Capture the cell that displays the provided text and extract its [x, y] central coordinate. 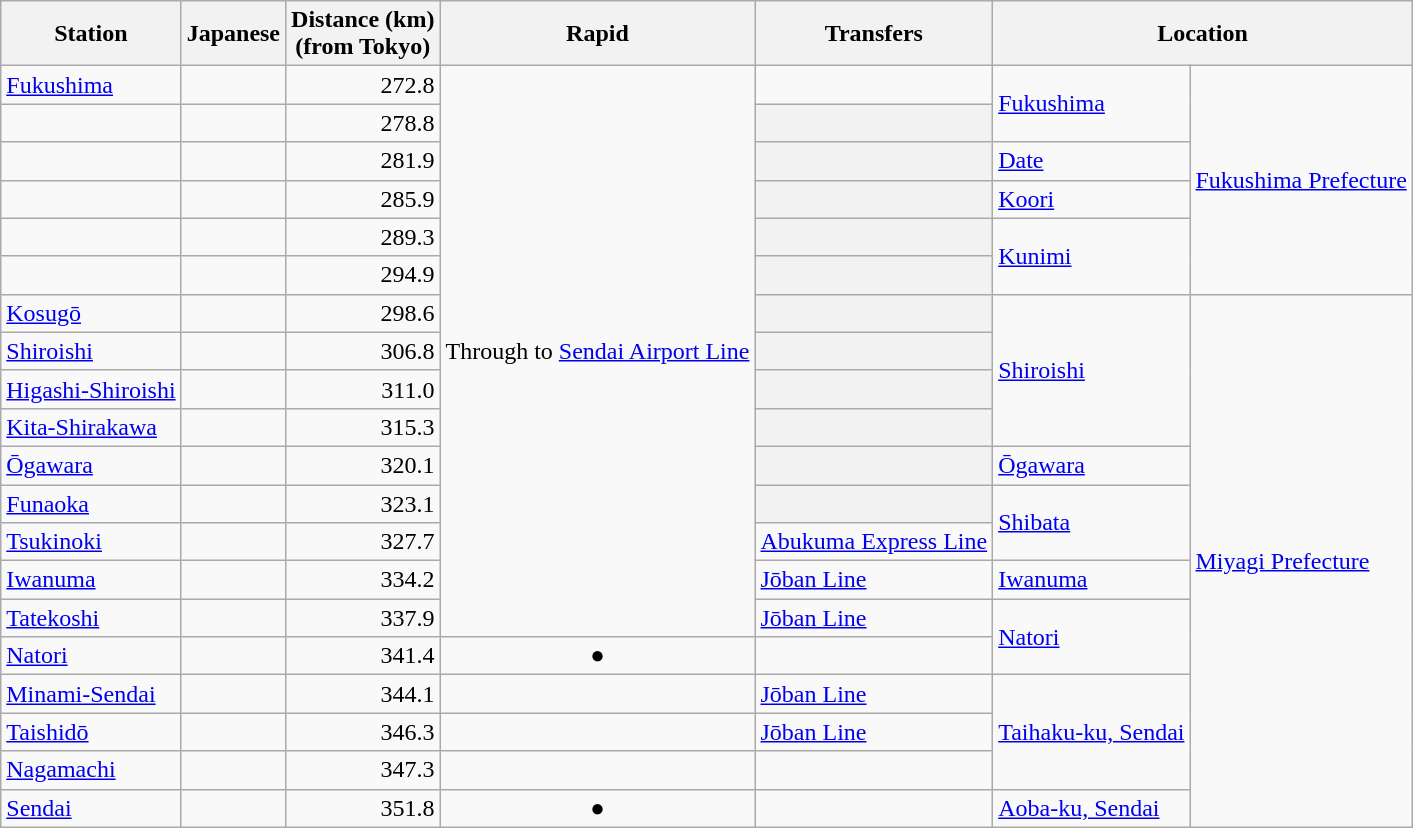
Distance (km)(from Tokyo) [363, 34]
Date [1092, 161]
351.8 [363, 808]
327.7 [363, 542]
Sendai [91, 808]
294.9 [363, 275]
Kosugō [91, 313]
Higashi-Shiroishi [91, 389]
Japanese [233, 34]
Through to Sendai Airport Line [598, 352]
337.9 [363, 618]
298.6 [363, 313]
Fukushima Prefecture [1301, 180]
Taihaku-ku, Sendai [1092, 732]
272.8 [363, 85]
Station [91, 34]
285.9 [363, 199]
347.3 [363, 770]
278.8 [363, 123]
281.9 [363, 161]
306.8 [363, 351]
Transfers [874, 34]
Koori [1092, 199]
289.3 [363, 237]
344.1 [363, 694]
315.3 [363, 427]
Kunimi [1092, 256]
Nagamachi [91, 770]
Abukuma Express Line [874, 542]
Taishidō [91, 732]
323.1 [363, 503]
Tatekoshi [91, 618]
Funaoka [91, 503]
311.0 [363, 389]
341.4 [363, 656]
Rapid [598, 34]
Shibata [1092, 522]
Aoba-ku, Sendai [1092, 808]
Miyagi Prefecture [1301, 560]
Location [1203, 34]
334.2 [363, 580]
320.1 [363, 465]
346.3 [363, 732]
Minami-Sendai [91, 694]
Kita-Shirakawa [91, 427]
Tsukinoki [91, 542]
